Return (x, y) of the center of cell containing provided text 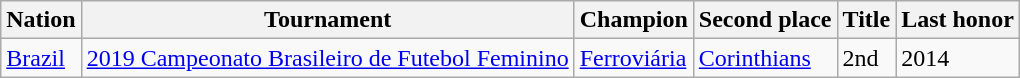
Ferroviária (634, 58)
Nation (41, 20)
2nd (866, 58)
Champion (634, 20)
Last honor (958, 20)
Corinthians (765, 58)
2014 (958, 58)
2019 Campeonato Brasileiro de Futebol Feminino (328, 58)
Second place (765, 20)
Title (866, 20)
Brazil (41, 58)
Tournament (328, 20)
